Scan for the cell matching the given text and deliver its (x, y) coordinate at center. 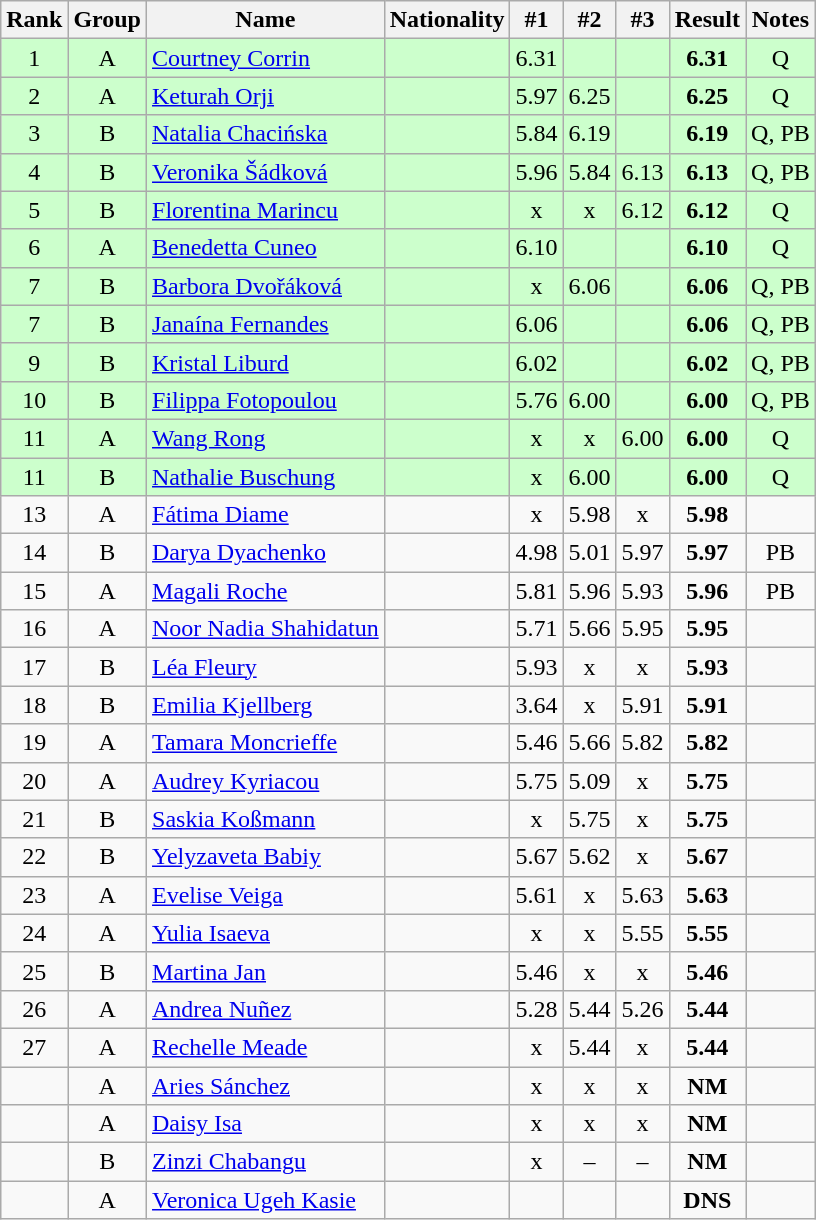
23 (34, 895)
Barbora Dvořáková (266, 286)
Andrea Nuñez (266, 1009)
2 (34, 96)
5 (34, 210)
Nationality (447, 20)
Saskia Koßmann (266, 819)
24 (34, 933)
Darya Dyachenko (266, 553)
Tamara Moncrieffe (266, 743)
5.76 (536, 400)
Noor Nadia Shahidatun (266, 629)
5.26 (642, 1009)
10 (34, 400)
Wang Rong (266, 438)
Result (707, 20)
Evelise Veiga (266, 895)
Zinzi Chabangu (266, 1162)
5.61 (536, 895)
Veronika Šádková (266, 172)
Audrey Kyriacou (266, 781)
Léa Fleury (266, 667)
Martina Jan (266, 971)
13 (34, 515)
#1 (536, 20)
Rechelle Meade (266, 1047)
9 (34, 362)
3 (34, 134)
3.64 (536, 705)
Aries Sánchez (266, 1085)
Fátima Diame (266, 515)
17 (34, 667)
Name (266, 20)
Janaína Fernandes (266, 324)
5.62 (590, 857)
5.01 (590, 553)
#3 (642, 20)
Yelyzaveta Babiy (266, 857)
Magali Roche (266, 591)
Florentina Marincu (266, 210)
1 (34, 58)
14 (34, 553)
Notes (781, 20)
Filippa Fotopoulou (266, 400)
21 (34, 819)
Keturah Orji (266, 96)
Emilia Kjellberg (266, 705)
18 (34, 705)
5.71 (536, 629)
15 (34, 591)
26 (34, 1009)
Veronica Ugeh Kasie (266, 1200)
5.09 (590, 781)
6 (34, 248)
Yulia Isaeva (266, 933)
25 (34, 971)
DNS (707, 1200)
Benedetta Cuneo (266, 248)
22 (34, 857)
19 (34, 743)
Courtney Corrin (266, 58)
4.98 (536, 553)
20 (34, 781)
27 (34, 1047)
5.81 (536, 591)
4 (34, 172)
Nathalie Buschung (266, 477)
#2 (590, 20)
Daisy Isa (266, 1124)
Group (108, 20)
Natalia Chacińska (266, 134)
Rank (34, 20)
Kristal Liburd (266, 362)
5.28 (536, 1009)
16 (34, 629)
